Determine the [X, Y] coordinate at the center of the cell enclosing the given text.  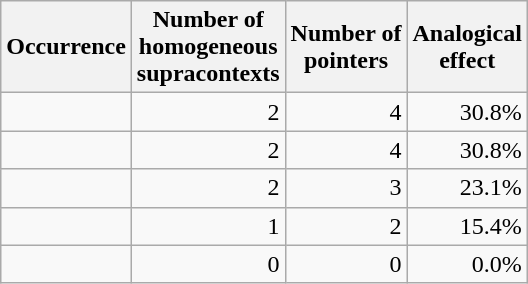
15.4% [467, 226]
Occurrence [66, 47]
Number ofpointers [346, 47]
Number ofhomogeneoussupracontexts [208, 47]
3 [346, 188]
23.1% [467, 188]
0.0% [467, 264]
1 [208, 226]
Analogicaleffect [467, 47]
